Locate the cell with the specified text and output its [x, y] center coordinate. 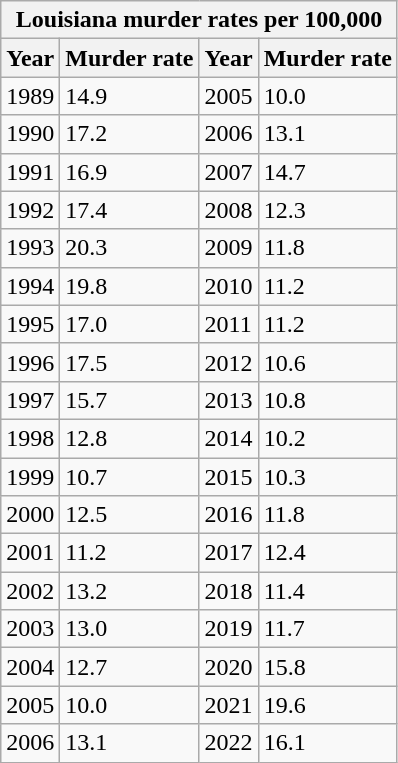
2013 [228, 400]
1999 [30, 477]
11.4 [328, 591]
13.0 [130, 629]
2007 [228, 172]
2009 [228, 248]
14.7 [328, 172]
2008 [228, 210]
17.5 [130, 362]
1995 [30, 324]
10.8 [328, 400]
2004 [30, 667]
1992 [30, 210]
2018 [228, 591]
2014 [228, 438]
2022 [228, 743]
1991 [30, 172]
17.4 [130, 210]
2019 [228, 629]
1994 [30, 286]
2010 [228, 286]
12.3 [328, 210]
Louisiana murder rates per 100,000 [200, 20]
1993 [30, 248]
1990 [30, 134]
16.9 [130, 172]
2021 [228, 705]
12.5 [130, 515]
16.1 [328, 743]
10.6 [328, 362]
17.2 [130, 134]
13.2 [130, 591]
2002 [30, 591]
2012 [228, 362]
1989 [30, 96]
14.9 [130, 96]
11.7 [328, 629]
2011 [228, 324]
2015 [228, 477]
10.7 [130, 477]
2016 [228, 515]
2001 [30, 553]
1997 [30, 400]
12.8 [130, 438]
17.0 [130, 324]
2000 [30, 515]
15.8 [328, 667]
1996 [30, 362]
19.6 [328, 705]
2003 [30, 629]
12.4 [328, 553]
1998 [30, 438]
15.7 [130, 400]
10.2 [328, 438]
12.7 [130, 667]
19.8 [130, 286]
2017 [228, 553]
10.3 [328, 477]
20.3 [130, 248]
2020 [228, 667]
